Determine the [x, y] coordinate at the center of the cell enclosing the given text.  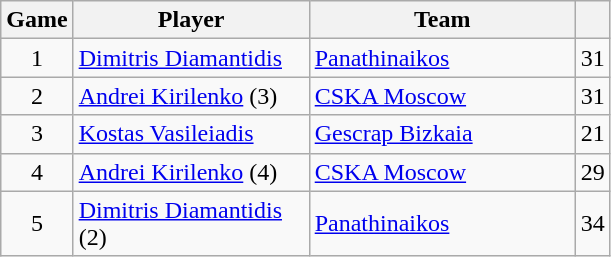
Game [37, 20]
1 [37, 58]
21 [592, 134]
4 [37, 172]
3 [37, 134]
Team [442, 20]
29 [592, 172]
5 [37, 224]
Dimitris Diamantidis [191, 58]
Andrei Kirilenko (3) [191, 96]
Andrei Kirilenko (4) [191, 172]
Player [191, 20]
34 [592, 224]
Gescrap Bizkaia [442, 134]
Kostas Vasileiadis [191, 134]
Dimitris Diamantidis (2) [191, 224]
2 [37, 96]
